Provide the (X, Y) coordinate of the cell's center where the given text is located.  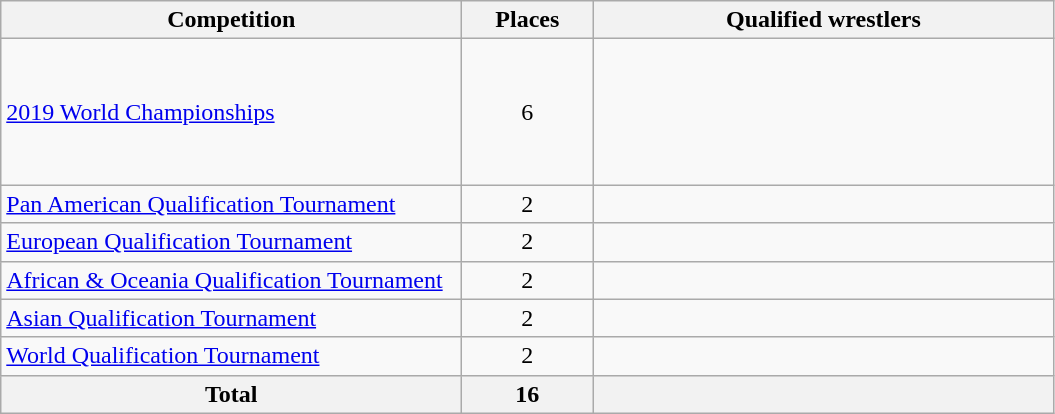
Asian Qualification Tournament (232, 318)
2019 World Championships (232, 112)
16 (528, 394)
Qualified wrestlers (824, 20)
Competition (232, 20)
European Qualification Tournament (232, 242)
Places (528, 20)
World Qualification Tournament (232, 356)
Pan American Qualification Tournament (232, 204)
Total (232, 394)
6 (528, 112)
African & Oceania Qualification Tournament (232, 280)
